Return the (x, y) coordinate for the center point of the cell that contains the specified text.  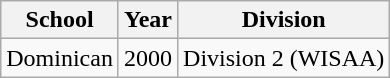
Dominican (60, 58)
Division 2 (WISAA) (284, 58)
Division (284, 20)
School (60, 20)
Year (148, 20)
2000 (148, 58)
